Extract the [X, Y] coordinate from the center of the cell holding the provided text.  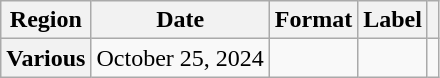
Region [46, 20]
Label [393, 20]
Format [313, 20]
Various [46, 58]
Date [180, 20]
October 25, 2024 [180, 58]
